From the cell containing the given text, extract its center point as [x, y] coordinate. 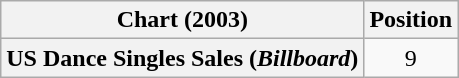
Position [411, 20]
Chart (2003) [182, 20]
9 [411, 58]
US Dance Singles Sales (Billboard) [182, 58]
